Locate the cell with the specified text and output its (x, y) center coordinate. 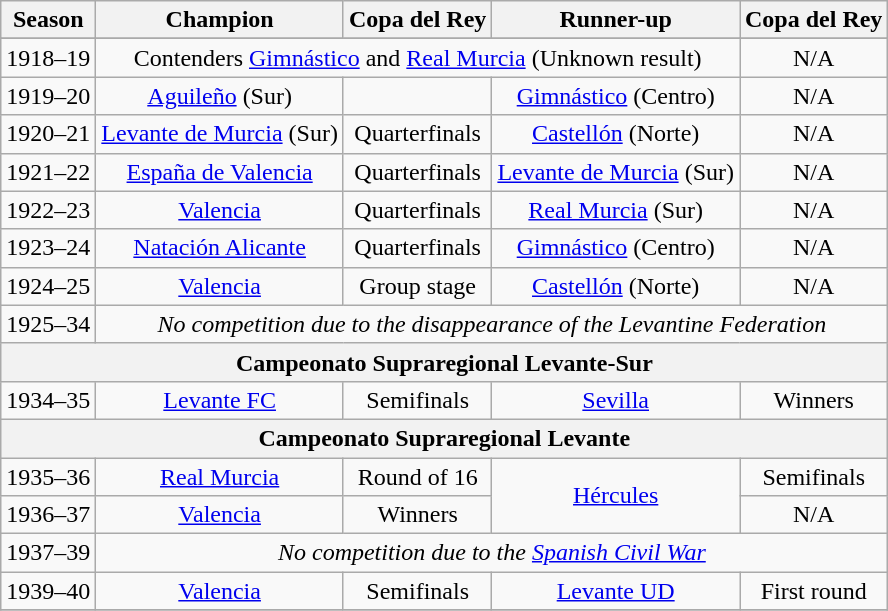
1925–34 (48, 324)
Round of 16 (417, 477)
Contenders Gimnástico and Real Murcia (Unknown result) (418, 58)
Campeonato Supraregional Levante-Sur (444, 362)
Aguileño (Sur) (220, 96)
Levante UD (616, 591)
Champion (220, 20)
1934–35 (48, 400)
1935–36 (48, 477)
1924–25 (48, 286)
1921–22 (48, 172)
No competition due to the disappearance of the Levantine Federation (492, 324)
1936–37 (48, 515)
1923–24 (48, 248)
First round (814, 591)
Sevilla (616, 400)
Real Murcia (Sur) (616, 210)
Runner-up (616, 20)
1919–20 (48, 96)
Season (48, 20)
Natación Alicante (220, 248)
Real Murcia (220, 477)
1922–23 (48, 210)
Hércules (616, 496)
1918–19 (48, 58)
1937–39 (48, 553)
España de Valencia (220, 172)
1920–21 (48, 134)
1939–40 (48, 591)
Campeonato Supraregional Levante (444, 438)
Levante FC (220, 400)
Group stage (417, 286)
No competition due to the Spanish Civil War (492, 553)
